Capture the cell that displays the provided text and extract its [x, y] central coordinate. 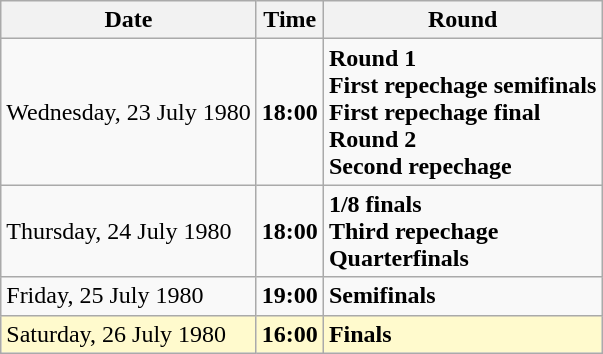
Round [462, 20]
1/8 finalsThird repechageQuarterfinals [462, 231]
Round 1First repechage semifinalsFirst repechage finalRound 2Second repechage [462, 112]
Time [290, 20]
Finals [462, 334]
Semifinals [462, 296]
16:00 [290, 334]
Wednesday, 23 July 1980 [129, 112]
19:00 [290, 296]
Date [129, 20]
Friday, 25 July 1980 [129, 296]
Saturday, 26 July 1980 [129, 334]
Thursday, 24 July 1980 [129, 231]
